Return the [x, y] coordinate for the center point of the cell that contains the specified text.  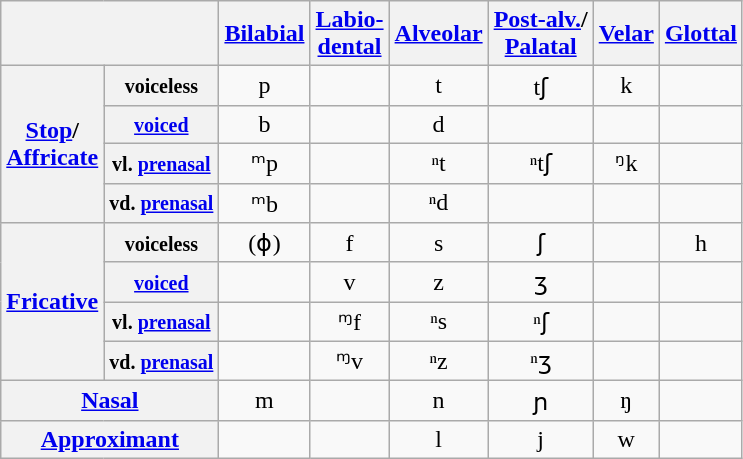
p [264, 86]
m [264, 401]
d [438, 124]
Glottal [700, 34]
ᶬf [350, 322]
ⁿt [438, 163]
w [626, 439]
tʃ [540, 86]
ᶬv [350, 361]
ⁿd [438, 203]
f [350, 243]
Stop/Affricate [52, 144]
z [438, 282]
ᵐb [264, 203]
ŋ [626, 401]
Velar [626, 34]
Labio-dental [350, 34]
t [438, 86]
ⁿʒ [540, 361]
ⁿʃ [540, 322]
l [438, 439]
s [438, 243]
ⁿs [438, 322]
Bilabial [264, 34]
Nasal [110, 401]
ʃ [540, 243]
v [350, 282]
j [540, 439]
ᵑk [626, 163]
b [264, 124]
Approximant [110, 439]
k [626, 86]
ɲ [540, 401]
h [700, 243]
ⁿtʃ [540, 163]
n [438, 401]
(ɸ) [264, 243]
ʒ [540, 282]
Fricative [52, 302]
ᵐp [264, 163]
ⁿz [438, 361]
Alveolar [438, 34]
Post-alv./Palatal [540, 34]
